Pinpoint the cell where the given text exists, returning its [x, y] midpoint coordinate. 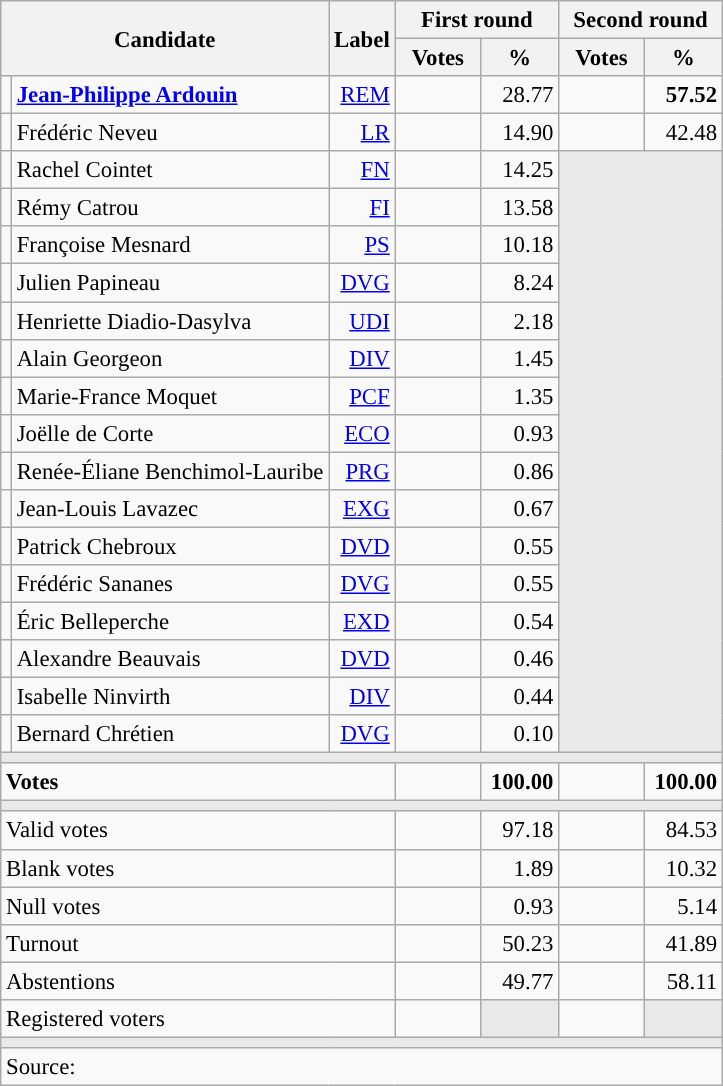
49.77 [520, 981]
41.89 [683, 943]
EXG [362, 509]
1.45 [520, 358]
Alain Georgeon [170, 358]
Blank votes [198, 868]
Renée-Éliane Benchimol-Lauribe [170, 471]
Éric Belleperche [170, 621]
Jean-Philippe Ardouin [170, 95]
14.25 [520, 170]
1.35 [520, 396]
0.46 [520, 659]
Joëlle de Corte [170, 433]
ECO [362, 433]
2.18 [520, 321]
Turnout [198, 943]
Jean-Louis Lavazec [170, 509]
Marie-France Moquet [170, 396]
Source: [362, 1067]
Frédéric Sananes [170, 584]
5.14 [683, 906]
Patrick Chebroux [170, 546]
10.18 [520, 245]
0.54 [520, 621]
First round [477, 20]
84.53 [683, 831]
Françoise Mesnard [170, 245]
57.52 [683, 95]
Alexandre Beauvais [170, 659]
Bernard Chrétien [170, 734]
Henriette Diadio-Dasylva [170, 321]
50.23 [520, 943]
UDI [362, 321]
Label [362, 38]
14.90 [520, 133]
LR [362, 133]
Null votes [198, 906]
42.48 [683, 133]
Frédéric Neveu [170, 133]
0.10 [520, 734]
FN [362, 170]
13.58 [520, 208]
EXD [362, 621]
Abstentions [198, 981]
1.89 [520, 868]
0.86 [520, 471]
REM [362, 95]
8.24 [520, 283]
Isabelle Ninvirth [170, 697]
Julien Papineau [170, 283]
28.77 [520, 95]
Rémy Catrou [170, 208]
PS [362, 245]
58.11 [683, 981]
PCF [362, 396]
Rachel Cointet [170, 170]
0.67 [520, 509]
Valid votes [198, 831]
FI [362, 208]
97.18 [520, 831]
10.32 [683, 868]
PRG [362, 471]
Second round [641, 20]
Registered voters [198, 1019]
Candidate [165, 38]
0.44 [520, 697]
